From the cell containing the given text, extract its center point as [x, y] coordinate. 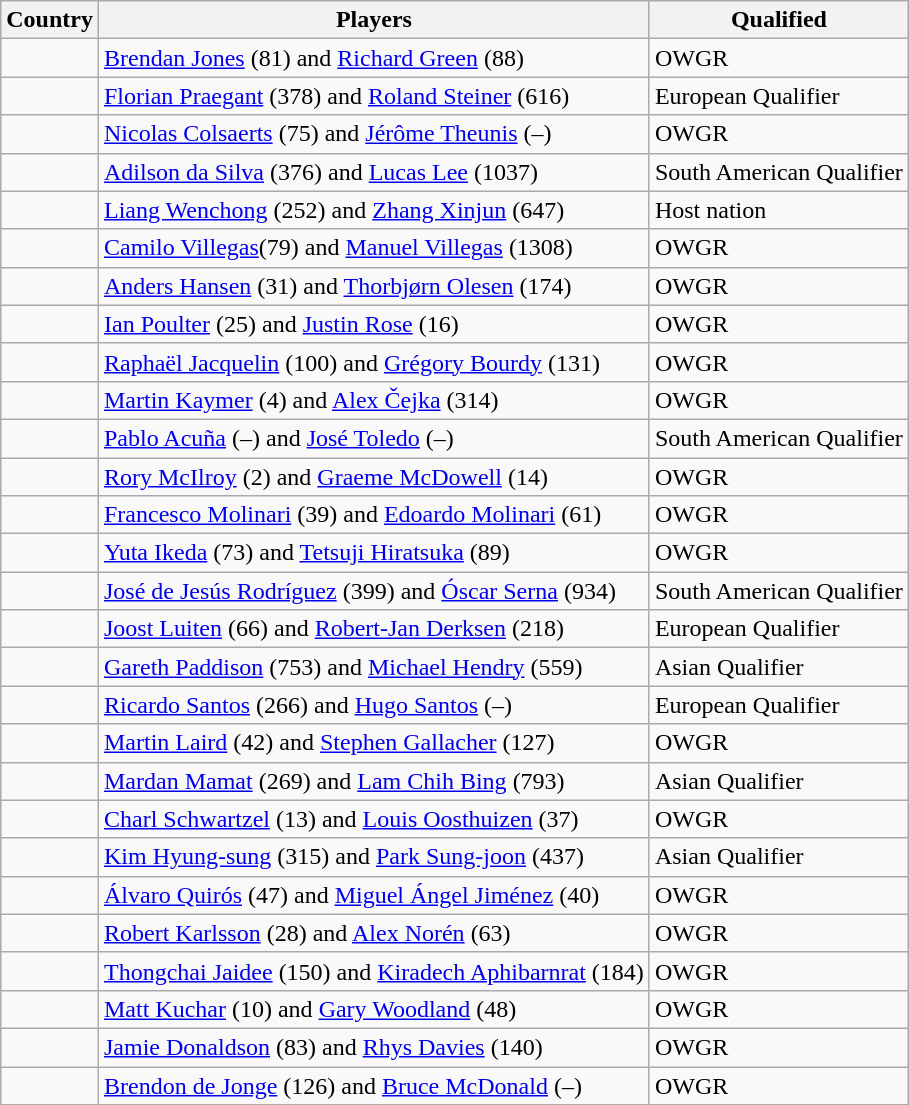
Thongchai Jaidee (150) and Kiradech Aphibarnrat (184) [374, 971]
Host nation [778, 210]
Álvaro Quirós (47) and Miguel Ángel Jiménez (40) [374, 895]
Matt Kuchar (10) and Gary Woodland (48) [374, 1009]
Florian Praegant (378) and Roland Steiner (616) [374, 96]
José de Jesús Rodríguez (399) and Óscar Serna (934) [374, 591]
Ian Poulter (25) and Justin Rose (16) [374, 324]
Martin Kaymer (4) and Alex Čejka (314) [374, 400]
Jamie Donaldson (83) and Rhys Davies (140) [374, 1047]
Country [50, 20]
Joost Luiten (66) and Robert-Jan Derksen (218) [374, 629]
Anders Hansen (31) and Thorbjørn Olesen (174) [374, 286]
Adilson da Silva (376) and Lucas Lee (1037) [374, 172]
Rory McIlroy (2) and Graeme McDowell (14) [374, 477]
Nicolas Colsaerts (75) and Jérôme Theunis (–) [374, 134]
Yuta Ikeda (73) and Tetsuji Hiratsuka (89) [374, 553]
Ricardo Santos (266) and Hugo Santos (–) [374, 705]
Brendon de Jonge (126) and Bruce McDonald (–) [374, 1085]
Martin Laird (42) and Stephen Gallacher (127) [374, 743]
Gareth Paddison (753) and Michael Hendry (559) [374, 667]
Camilo Villegas(79) and Manuel Villegas (1308) [374, 248]
Charl Schwartzel (13) and Louis Oosthuizen (37) [374, 819]
Raphaël Jacquelin (100) and Grégory Bourdy (131) [374, 362]
Robert Karlsson (28) and Alex Norén (63) [374, 933]
Kim Hyung-sung (315) and Park Sung-joon (437) [374, 857]
Brendan Jones (81) and Richard Green (88) [374, 58]
Mardan Mamat (269) and Lam Chih Bing (793) [374, 781]
Qualified [778, 20]
Francesco Molinari (39) and Edoardo Molinari (61) [374, 515]
Pablo Acuña (–) and José Toledo (–) [374, 438]
Players [374, 20]
Liang Wenchong (252) and Zhang Xinjun (647) [374, 210]
